Output the (X, Y) coordinate of the center of the cell containing the given text.  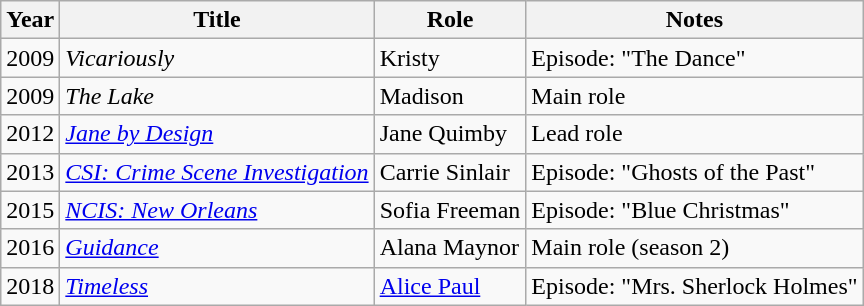
Vicariously (217, 58)
Notes (694, 20)
Episode: "The Dance" (694, 58)
Role (450, 20)
Guidance (217, 248)
Title (217, 20)
Main role (694, 96)
Carrie Sinlair (450, 172)
Jane Quimby (450, 134)
Sofia Freeman (450, 210)
Main role (season 2) (694, 248)
Madison (450, 96)
2016 (30, 248)
Episode: "Mrs. Sherlock Holmes" (694, 286)
The Lake (217, 96)
2012 (30, 134)
Lead role (694, 134)
Alana Maynor (450, 248)
Kristy (450, 58)
Alice Paul (450, 286)
2013 (30, 172)
CSI: Crime Scene Investigation (217, 172)
2018 (30, 286)
Year (30, 20)
NCIS: New Orleans (217, 210)
Timeless (217, 286)
Jane by Design (217, 134)
2015 (30, 210)
Episode: "Ghosts of the Past" (694, 172)
Episode: "Blue Christmas" (694, 210)
